From the cell containing the given text, extract its center point as (X, Y) coordinate. 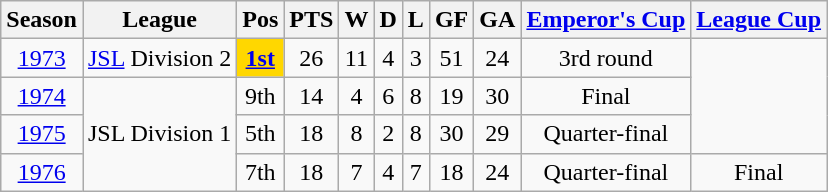
1976 (42, 172)
League (159, 20)
5th (260, 134)
Emperor's Cup (606, 20)
3rd round (606, 58)
14 (312, 96)
Season (42, 20)
19 (451, 96)
3 (416, 58)
Pos (260, 20)
GF (451, 20)
JSL Division 2 (159, 58)
D (388, 20)
6 (388, 96)
W (356, 20)
GA (498, 20)
PTS (312, 20)
1st (260, 58)
JSL Division 1 (159, 134)
1975 (42, 134)
11 (356, 58)
2 (388, 134)
26 (312, 58)
League Cup (759, 20)
L (416, 20)
7th (260, 172)
1974 (42, 96)
29 (498, 134)
1973 (42, 58)
9th (260, 96)
51 (451, 58)
